Return [x, y] of the center of cell containing provided text 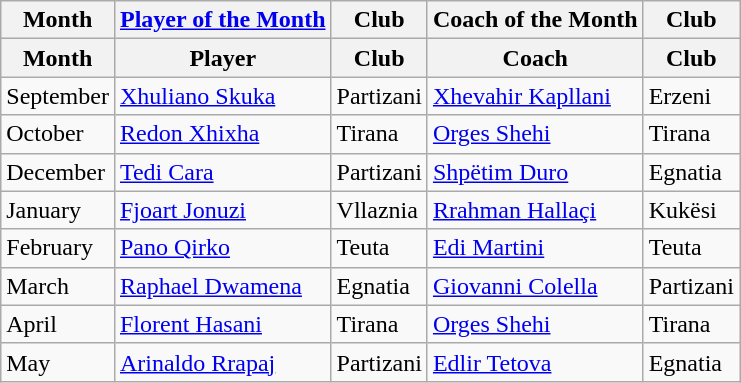
Edlir Tetova [535, 362]
Kukësi [691, 210]
Coach of the Month [535, 20]
Arinaldo Rrapaj [222, 362]
Redon Xhixha [222, 134]
October [58, 134]
Coach [535, 58]
Player [222, 58]
Tedi Cara [222, 172]
Giovanni Colella [535, 286]
Pano Qirko [222, 248]
February [58, 248]
January [58, 210]
September [58, 96]
Edi Martini [535, 248]
March [58, 286]
Erzeni [691, 96]
December [58, 172]
April [58, 324]
Shpëtim Duro [535, 172]
Fjoart Jonuzi [222, 210]
Florent Hasani [222, 324]
May [58, 362]
Rrahman Hallaçi [535, 210]
Xhevahir Kapllani [535, 96]
Raphael Dwamena [222, 286]
Vllaznia [379, 210]
Xhuliano Skuka [222, 96]
Player of the Month [222, 20]
